Determine the [x, y] coordinate at the center of the cell enclosing the given text.  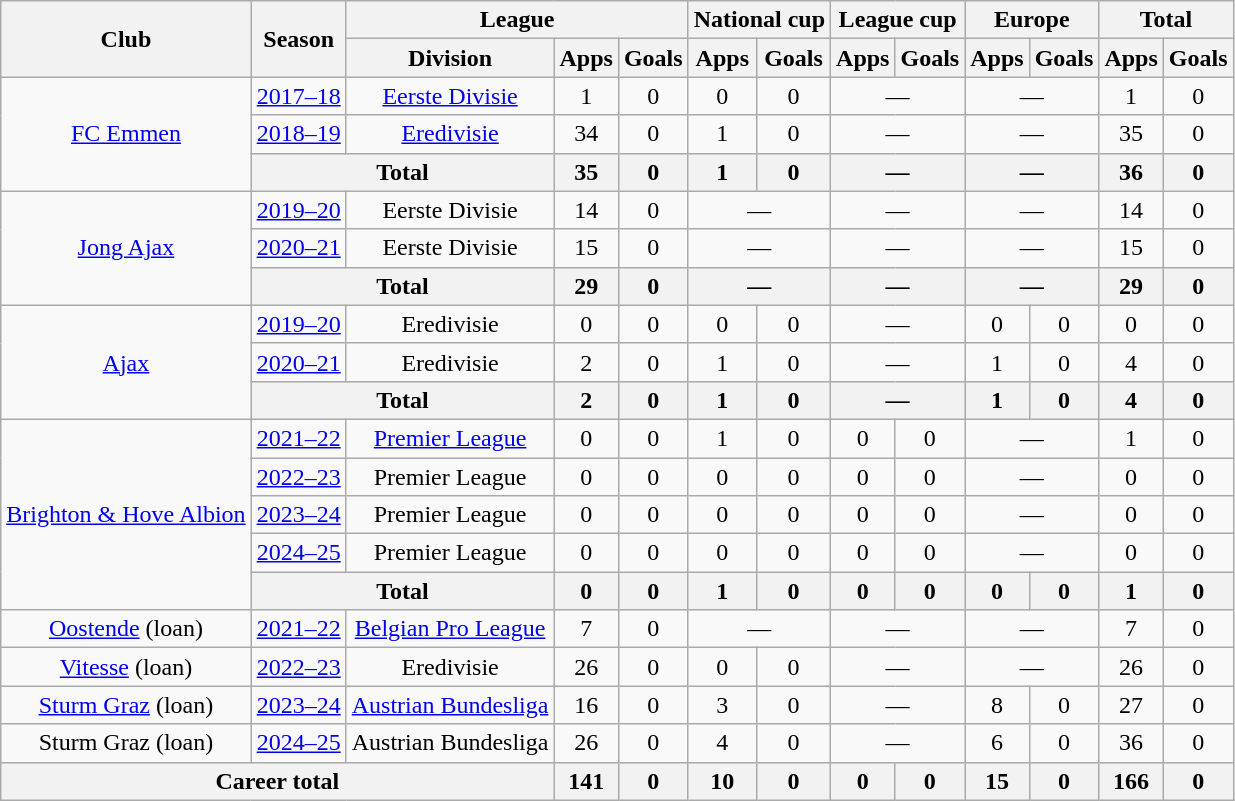
141 [586, 781]
166 [1131, 781]
2018–19 [298, 134]
Career total [278, 781]
2017–18 [298, 96]
Europe [1032, 20]
League cup [898, 20]
Oostende (loan) [126, 629]
Belgian Pro League [450, 629]
FC Emmen [126, 134]
Jong Ajax [126, 248]
Vitesse (loan) [126, 667]
10 [722, 781]
16 [586, 705]
34 [586, 134]
6 [997, 743]
Season [298, 39]
National cup [759, 20]
Club [126, 39]
8 [997, 705]
League [517, 20]
Brighton & Hove Albion [126, 514]
27 [1131, 705]
3 [722, 705]
Division [450, 58]
Ajax [126, 362]
